Output the [x, y] coordinate of the center of the cell containing the given text.  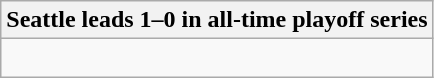
Seattle leads 1–0 in all-time playoff series [217, 20]
